Output the (x, y) coordinate of the center of the cell containing the given text.  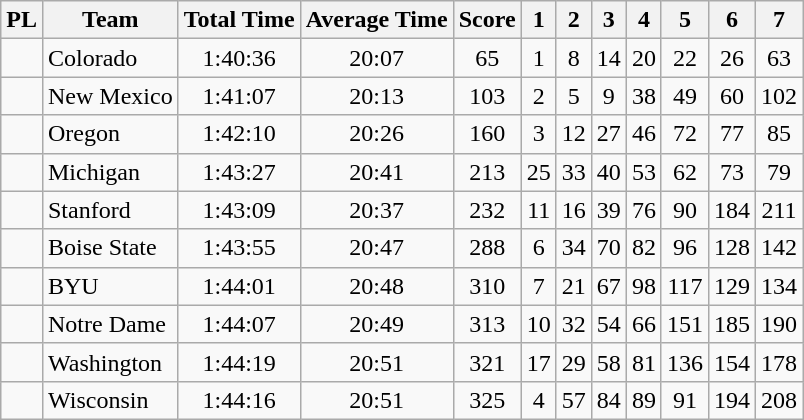
54 (608, 324)
84 (608, 400)
27 (608, 134)
Score (487, 20)
103 (487, 96)
38 (644, 96)
20:37 (376, 210)
1:43:55 (239, 248)
154 (732, 362)
117 (684, 286)
20:26 (376, 134)
46 (644, 134)
1:40:36 (239, 58)
29 (574, 362)
20:48 (376, 286)
PL (22, 20)
1:41:07 (239, 96)
Michigan (110, 172)
232 (487, 210)
Stanford (110, 210)
66 (644, 324)
20:07 (376, 58)
81 (644, 362)
20:49 (376, 324)
63 (780, 58)
211 (780, 210)
60 (732, 96)
85 (780, 134)
Boise State (110, 248)
62 (684, 172)
Total Time (239, 20)
102 (780, 96)
213 (487, 172)
Wisconsin (110, 400)
14 (608, 58)
1:44:07 (239, 324)
151 (684, 324)
33 (574, 172)
1:43:27 (239, 172)
1:44:19 (239, 362)
96 (684, 248)
22 (684, 58)
208 (780, 400)
20:47 (376, 248)
Average Time (376, 20)
New Mexico (110, 96)
76 (644, 210)
89 (644, 400)
288 (487, 248)
98 (644, 286)
90 (684, 210)
20:41 (376, 172)
16 (574, 210)
325 (487, 400)
58 (608, 362)
1:43:09 (239, 210)
142 (780, 248)
12 (574, 134)
82 (644, 248)
72 (684, 134)
17 (538, 362)
73 (732, 172)
49 (684, 96)
185 (732, 324)
Oregon (110, 134)
11 (538, 210)
136 (684, 362)
91 (684, 400)
310 (487, 286)
25 (538, 172)
8 (574, 58)
194 (732, 400)
Washington (110, 362)
26 (732, 58)
20 (644, 58)
77 (732, 134)
1:44:16 (239, 400)
178 (780, 362)
1:42:10 (239, 134)
21 (574, 286)
BYU (110, 286)
53 (644, 172)
190 (780, 324)
321 (487, 362)
Notre Dame (110, 324)
65 (487, 58)
129 (732, 286)
Team (110, 20)
128 (732, 248)
184 (732, 210)
Colorado (110, 58)
70 (608, 248)
20:13 (376, 96)
34 (574, 248)
10 (538, 324)
9 (608, 96)
67 (608, 286)
32 (574, 324)
40 (608, 172)
313 (487, 324)
160 (487, 134)
39 (608, 210)
57 (574, 400)
79 (780, 172)
134 (780, 286)
1:44:01 (239, 286)
